Detect which cell encompasses the target text, then output its [X, Y] center coordinate. 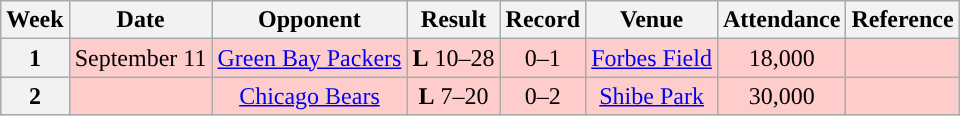
Venue [652, 20]
2 [35, 96]
Attendance [781, 20]
Reference [902, 20]
Record [543, 20]
Result [454, 20]
Shibe Park [652, 96]
0–1 [543, 58]
L 7–20 [454, 96]
18,000 [781, 58]
L 10–28 [454, 58]
Forbes Field [652, 58]
30,000 [781, 96]
September 11 [140, 58]
0–2 [543, 96]
1 [35, 58]
Chicago Bears [310, 96]
Opponent [310, 20]
Green Bay Packers [310, 58]
Date [140, 20]
Week [35, 20]
